Return (X, Y) of the center of cell containing provided text 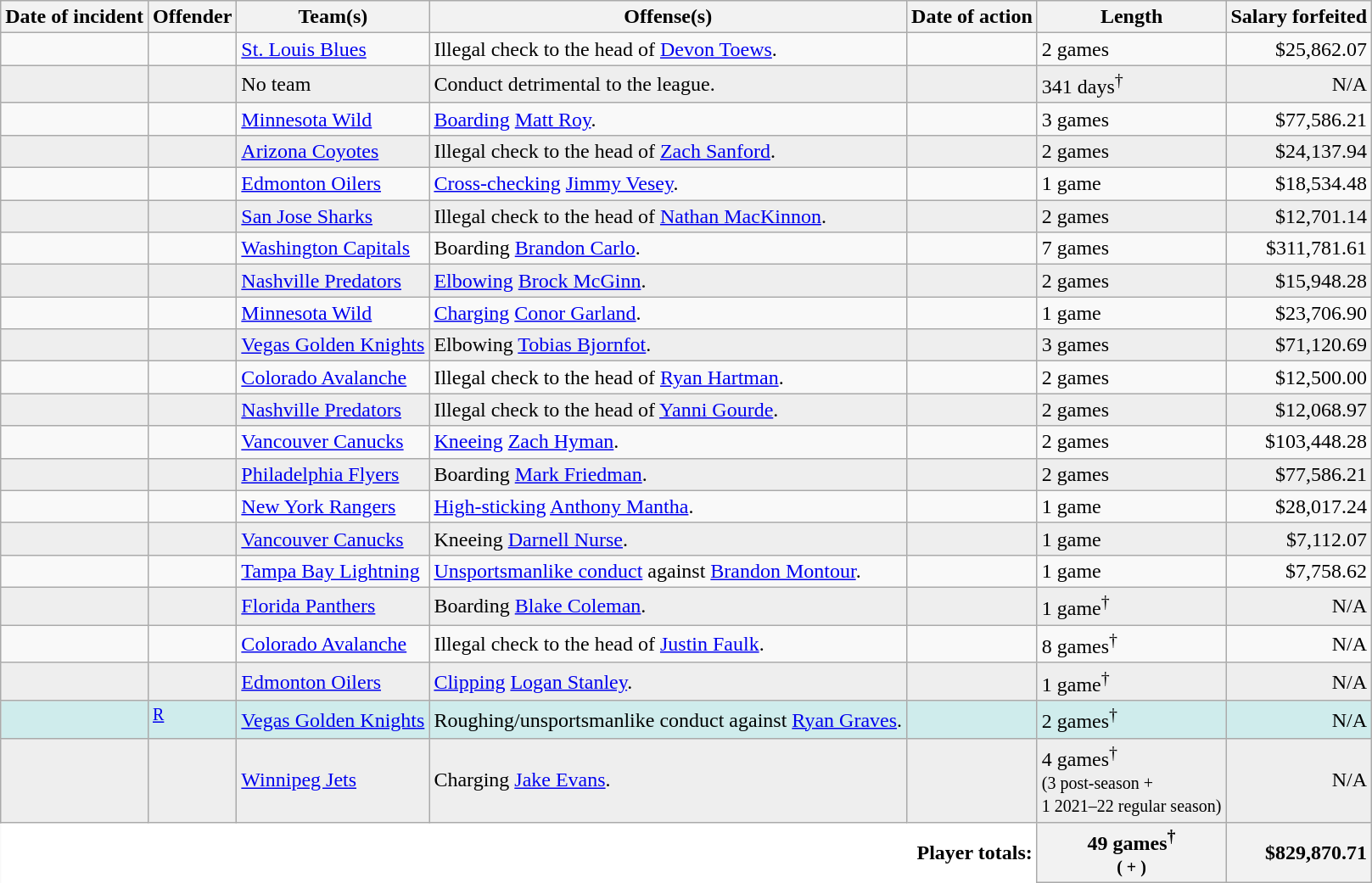
Salary forfeited (1299, 17)
341 days† (1132, 85)
$311,781.61 (1299, 249)
Clipping Logan Stanley. (669, 682)
2 games† (1132, 719)
Kneeing Darnell Nurse. (669, 539)
$12,500.00 (1299, 377)
$12,701.14 (1299, 216)
Boarding Blake Coleman. (669, 606)
$103,448.28 (1299, 442)
$15,948.28 (1299, 281)
Philadelphia Flyers (333, 474)
San Jose Sharks (333, 216)
8 games† (1132, 645)
Elbowing Tobias Bjornfot. (669, 345)
Conduct detrimental to the league. (669, 85)
Cross-checking Jimmy Vesey. (669, 184)
$23,706.90 (1299, 313)
Illegal check to the head of Nathan MacKinnon. (669, 216)
Length (1132, 17)
Winnipeg Jets (333, 780)
Washington Capitals (333, 249)
Team(s) (333, 17)
4 games† (3 post-season +1 2021–22 regular season) (1132, 780)
Kneeing Zach Hyman. (669, 442)
Charging Conor Garland. (669, 313)
Illegal check to the head of Justin Faulk. (669, 645)
Unsportsmanlike conduct against Brandon Montour. (669, 571)
Illegal check to the head of Ryan Hartman. (669, 377)
Elbowing Brock McGinn. (669, 281)
R (192, 719)
Player totals: (519, 852)
Illegal check to the head of Devon Toews. (669, 49)
Florida Panthers (333, 606)
$24,137.94 (1299, 151)
High-sticking Anthony Mantha. (669, 506)
Date of action (972, 17)
$7,758.62 (1299, 571)
Boarding Mark Friedman. (669, 474)
$12,068.97 (1299, 410)
Boarding Brandon Carlo. (669, 249)
Illegal check to the head of Yanni Gourde. (669, 410)
$829,870.71 (1299, 852)
Illegal check to the head of Zach Sanford. (669, 151)
$18,534.48 (1299, 184)
49 games†( + ) (1132, 852)
$7,112.07 (1299, 539)
$71,120.69 (1299, 345)
New York Rangers (333, 506)
Offense(s) (669, 17)
No team (333, 85)
Roughing/unsportsmanlike conduct against Ryan Graves. (669, 719)
Date of incident (75, 17)
$28,017.24 (1299, 506)
Offender (192, 17)
7 games (1132, 249)
Arizona Coyotes (333, 151)
Charging Jake Evans. (669, 780)
Boarding Matt Roy. (669, 119)
St. Louis Blues (333, 49)
$25,862.07 (1299, 49)
Tampa Bay Lightning (333, 571)
